Return the [x, y] coordinate for the center point of the cell that contains the specified text.  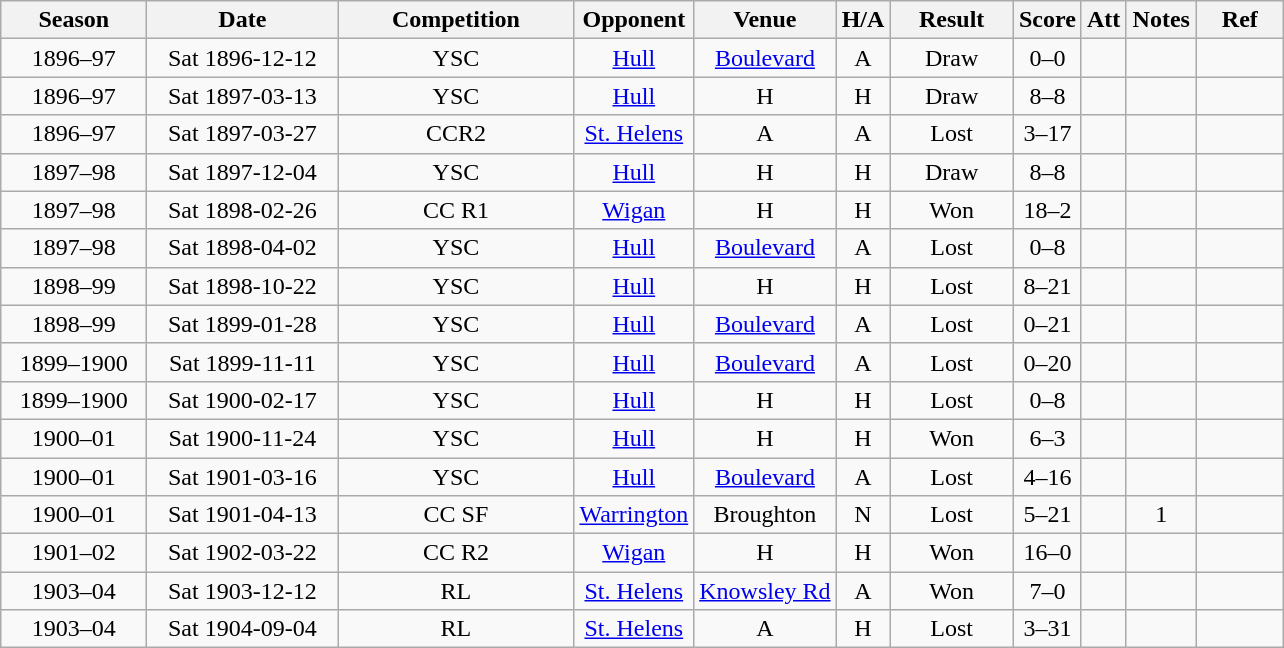
N [863, 515]
0–20 [1047, 362]
0–21 [1047, 324]
1 [1162, 515]
Sat 1899-01-28 [242, 324]
1901–02 [74, 553]
6–3 [1047, 438]
Sat 1902-03-22 [242, 553]
3–17 [1047, 134]
Sat 1898-04-02 [242, 248]
Competition [456, 20]
0–0 [1047, 58]
Sat 1898-02-26 [242, 210]
Date [242, 20]
Warrington [634, 515]
Result [952, 20]
CCR2 [456, 134]
Sat 1898-10-22 [242, 286]
Sat 1900-02-17 [242, 400]
Sat 1900-11-24 [242, 438]
H/A [863, 20]
Att [1103, 20]
3–31 [1047, 629]
CC SF [456, 515]
18–2 [1047, 210]
Sat 1903-12-12 [242, 591]
16–0 [1047, 553]
Sat 1901-03-16 [242, 477]
CC R2 [456, 553]
Sat 1899-11-11 [242, 362]
4–16 [1047, 477]
Sat 1897-12-04 [242, 172]
Knowsley Rd [765, 591]
Sat 1896-12-12 [242, 58]
Score [1047, 20]
Ref [1240, 20]
5–21 [1047, 515]
8–21 [1047, 286]
Broughton [765, 515]
Sat 1897-03-13 [242, 96]
Sat 1904-09-04 [242, 629]
Venue [765, 20]
Opponent [634, 20]
Sat 1901-04-13 [242, 515]
Season [74, 20]
Sat 1897-03-27 [242, 134]
7–0 [1047, 591]
Notes [1162, 20]
CC R1 [456, 210]
